Locate the cell with the specified text and output its (x, y) center coordinate. 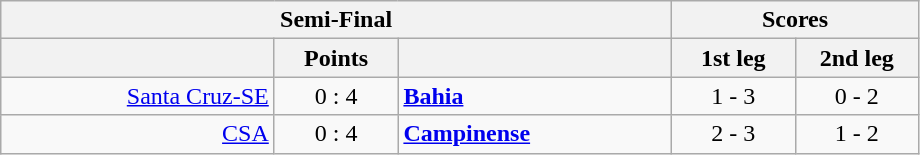
CSA (138, 134)
Semi-Final (336, 20)
2nd leg (857, 58)
Campinense (535, 134)
Scores (794, 20)
1 - 2 (857, 134)
Santa Cruz-SE (138, 96)
1st leg (733, 58)
1 - 3 (733, 96)
2 - 3 (733, 134)
Points (336, 58)
0 - 2 (857, 96)
Bahia (535, 96)
